Find where the given text appears and provide that cell's center as [X, Y] coordinate. 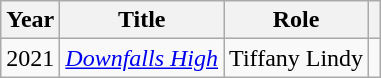
2021 [30, 58]
Downfalls High [142, 58]
Title [142, 20]
Role [296, 20]
Tiffany Lindy [296, 58]
Year [30, 20]
